Provide the (X, Y) coordinate of the cell's center where the given text is located.  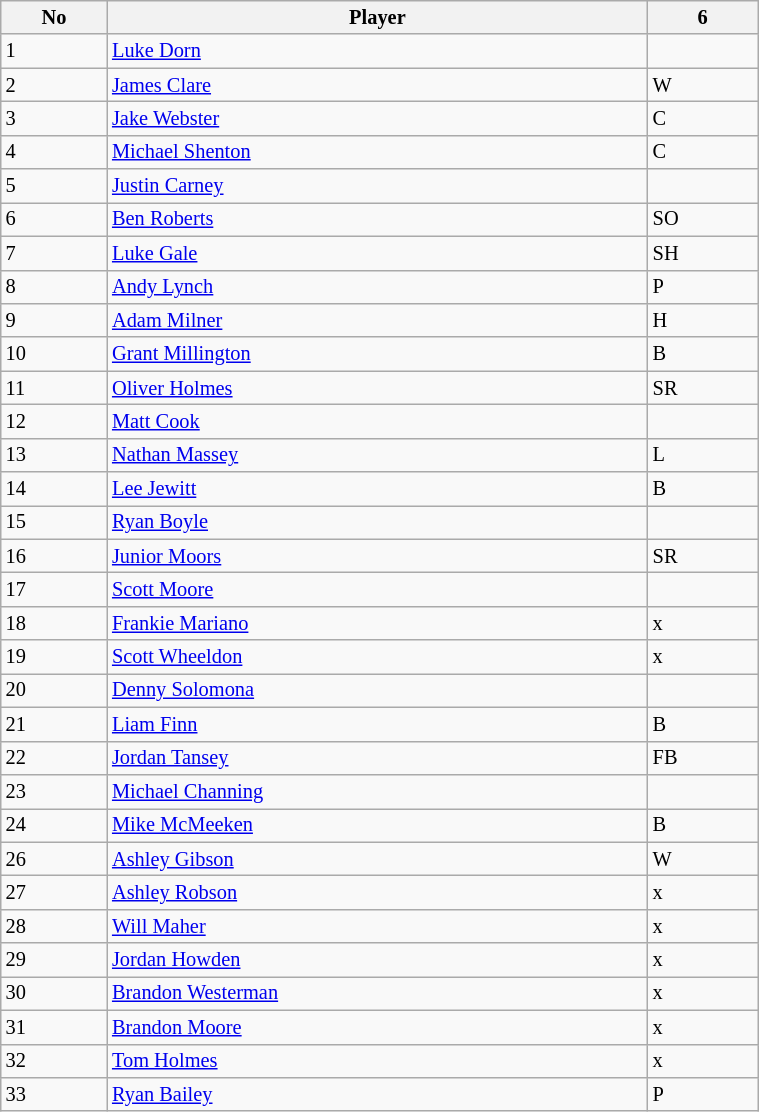
23 (54, 791)
Ryan Bailey (378, 1094)
No (54, 17)
Denny Solomona (378, 690)
22 (54, 758)
Nathan Massey (378, 455)
31 (54, 1027)
FB (703, 758)
27 (54, 892)
Jordan Howden (378, 960)
Adam Milner (378, 320)
19 (54, 657)
H (703, 320)
30 (54, 993)
Mike McMeeken (378, 825)
Will Maher (378, 926)
15 (54, 522)
18 (54, 623)
28 (54, 926)
L (703, 455)
9 (54, 320)
Michael Channing (378, 791)
Brandon Moore (378, 1027)
14 (54, 489)
Michael Shenton (378, 152)
Frankie Mariano (378, 623)
Oliver Holmes (378, 388)
33 (54, 1094)
Brandon Westerman (378, 993)
10 (54, 354)
SH (703, 253)
Andy Lynch (378, 287)
17 (54, 589)
Ashley Gibson (378, 859)
7 (54, 253)
James Clare (378, 85)
Luke Gale (378, 253)
Liam Finn (378, 724)
Player (378, 17)
Matt Cook (378, 421)
11 (54, 388)
4 (54, 152)
Scott Wheeldon (378, 657)
26 (54, 859)
Scott Moore (378, 589)
Junior Moors (378, 556)
Ryan Boyle (378, 522)
32 (54, 1061)
29 (54, 960)
Ben Roberts (378, 219)
SO (703, 219)
20 (54, 690)
21 (54, 724)
24 (54, 825)
Ashley Robson (378, 892)
Luke Dorn (378, 51)
5 (54, 186)
Grant Millington (378, 354)
Jordan Tansey (378, 758)
12 (54, 421)
Justin Carney (378, 186)
1 (54, 51)
Lee Jewitt (378, 489)
3 (54, 118)
Jake Webster (378, 118)
2 (54, 85)
13 (54, 455)
Tom Holmes (378, 1061)
8 (54, 287)
16 (54, 556)
